Provide the [X, Y] coordinate of the cell's center where the given text is located.  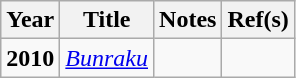
Ref(s) [258, 20]
2010 [30, 58]
Bunraku [107, 58]
Notes [188, 20]
Title [107, 20]
Year [30, 20]
